From the cell containing the given text, extract its center point as [X, Y] coordinate. 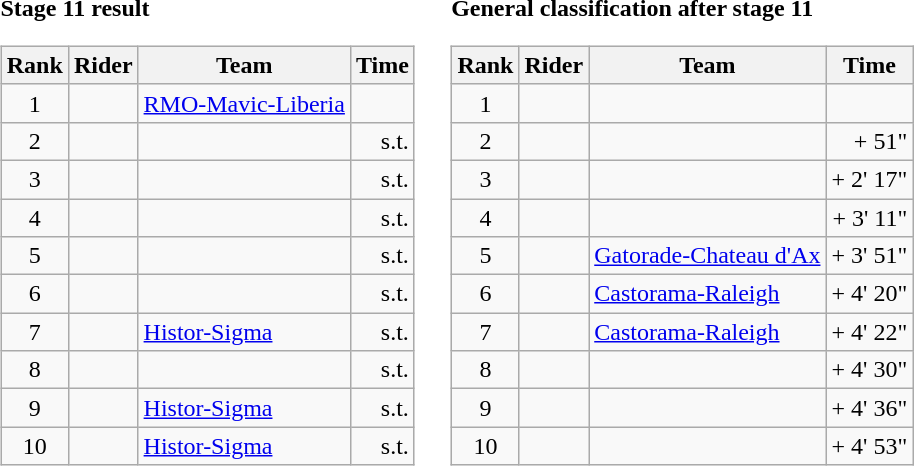
+ 4' 36" [870, 408]
+ 4' 20" [870, 294]
+ 3' 51" [870, 256]
RMO-Mavic-Liberia [244, 103]
+ 3' 11" [870, 217]
+ 2' 17" [870, 179]
+ 4' 53" [870, 446]
+ 4' 30" [870, 370]
+ 4' 22" [870, 332]
Gatorade-Chateau d'Ax [708, 256]
+ 51" [870, 141]
